Return the [X, Y] coordinate for the center point of the cell that contains the specified text.  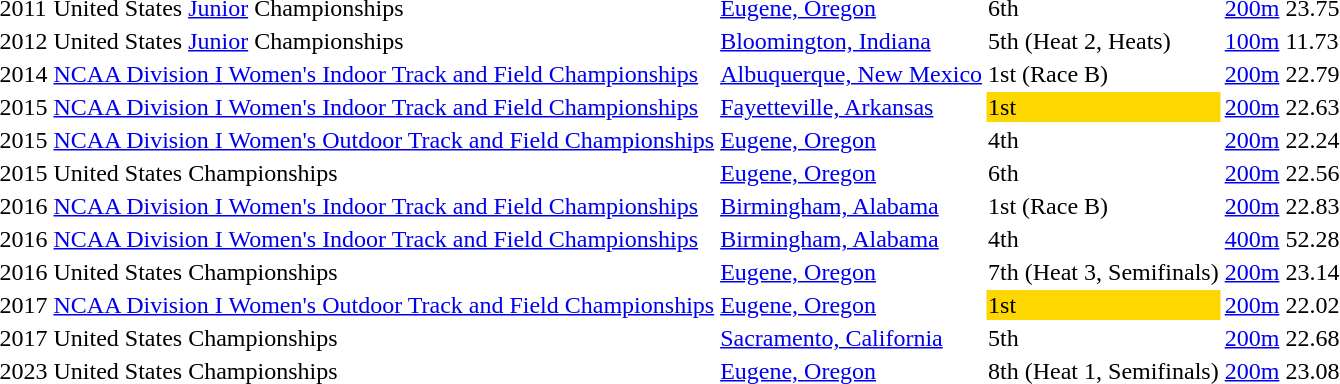
400m [1252, 239]
5th [1104, 338]
Fayetteville, Arkansas [852, 107]
7th (Heat 3, Semifinals) [1104, 272]
5th (Heat 2, Heats) [1104, 41]
Sacramento, California [852, 338]
100m [1252, 41]
Albuquerque, New Mexico [852, 74]
Bloomington, Indiana [852, 41]
6th [1104, 173]
United States Junior Championships [384, 41]
